Scan for the cell matching the given text and deliver its [X, Y] coordinate at center. 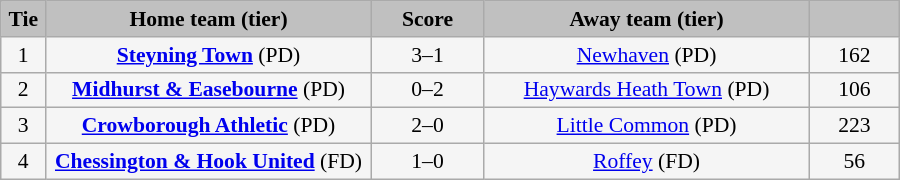
162 [854, 55]
56 [854, 162]
Home team (tier) [209, 19]
0–2 [427, 90]
Little Common (PD) [647, 126]
1 [24, 55]
Newhaven (PD) [647, 55]
2 [24, 90]
4 [24, 162]
106 [854, 90]
Midhurst & Easebourne (PD) [209, 90]
Steyning Town (PD) [209, 55]
3–1 [427, 55]
2–0 [427, 126]
Tie [24, 19]
3 [24, 126]
Haywards Heath Town (PD) [647, 90]
Roffey (FD) [647, 162]
223 [854, 126]
Crowborough Athletic (PD) [209, 126]
Score [427, 19]
1–0 [427, 162]
Chessington & Hook United (FD) [209, 162]
Away team (tier) [647, 19]
